Output the [X, Y] coordinate of the center of the cell containing the given text.  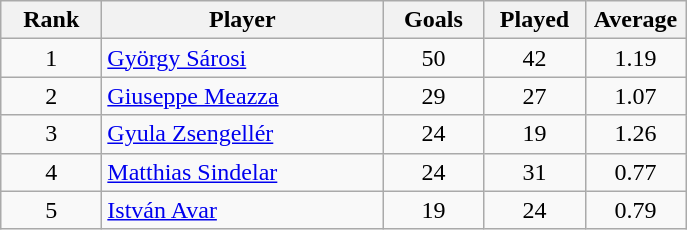
Gyula Zsengellér [242, 134]
29 [434, 96]
Goals [434, 20]
Player [242, 20]
2 [52, 96]
István Avar [242, 210]
4 [52, 172]
Matthias Sindelar [242, 172]
42 [534, 58]
1.19 [636, 58]
5 [52, 210]
0.79 [636, 210]
Played [534, 20]
27 [534, 96]
1.07 [636, 96]
31 [534, 172]
0.77 [636, 172]
50 [434, 58]
Average [636, 20]
1 [52, 58]
3 [52, 134]
Giuseppe Meazza [242, 96]
1.26 [636, 134]
György Sárosi [242, 58]
Rank [52, 20]
